Output the [X, Y] coordinate of the center of the cell containing the given text.  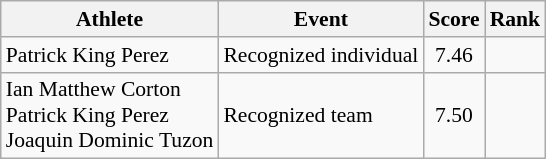
Ian Matthew CortonPatrick King PerezJoaquin Dominic Tuzon [110, 116]
7.46 [454, 55]
Recognized team [320, 116]
Athlete [110, 19]
7.50 [454, 116]
Score [454, 19]
Rank [516, 19]
Patrick King Perez [110, 55]
Event [320, 19]
Recognized individual [320, 55]
